Determine the [X, Y] coordinate at the center of the cell enclosing the given text.  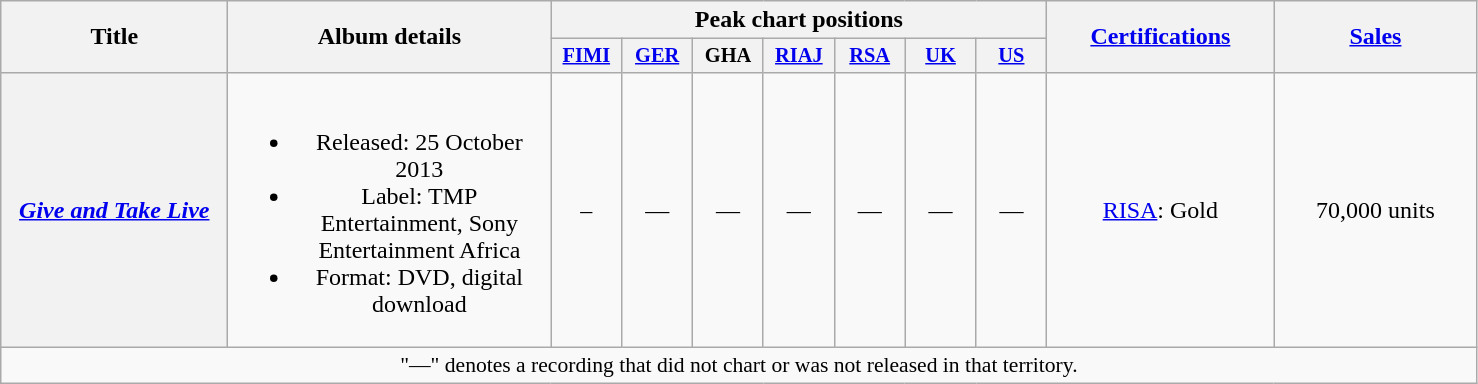
Certifications [1160, 37]
RSA [870, 56]
RISA: Gold [1160, 210]
Peak chart positions [799, 20]
GHA [728, 56]
Title [114, 37]
Give and Take Live [114, 210]
Album details [390, 37]
70,000 units [1376, 210]
– [586, 210]
US [1012, 56]
UK [940, 56]
RIAJ [798, 56]
Released: 25 October 2013Label: TMP Entertainment, Sony Entertainment AfricaFormat: DVD, digital download [390, 210]
FIMI [586, 56]
GER [658, 56]
Sales [1376, 37]
"—" denotes a recording that did not chart or was not released in that territory. [739, 366]
